Determine the [x, y] coordinate at the center of the cell enclosing the given text.  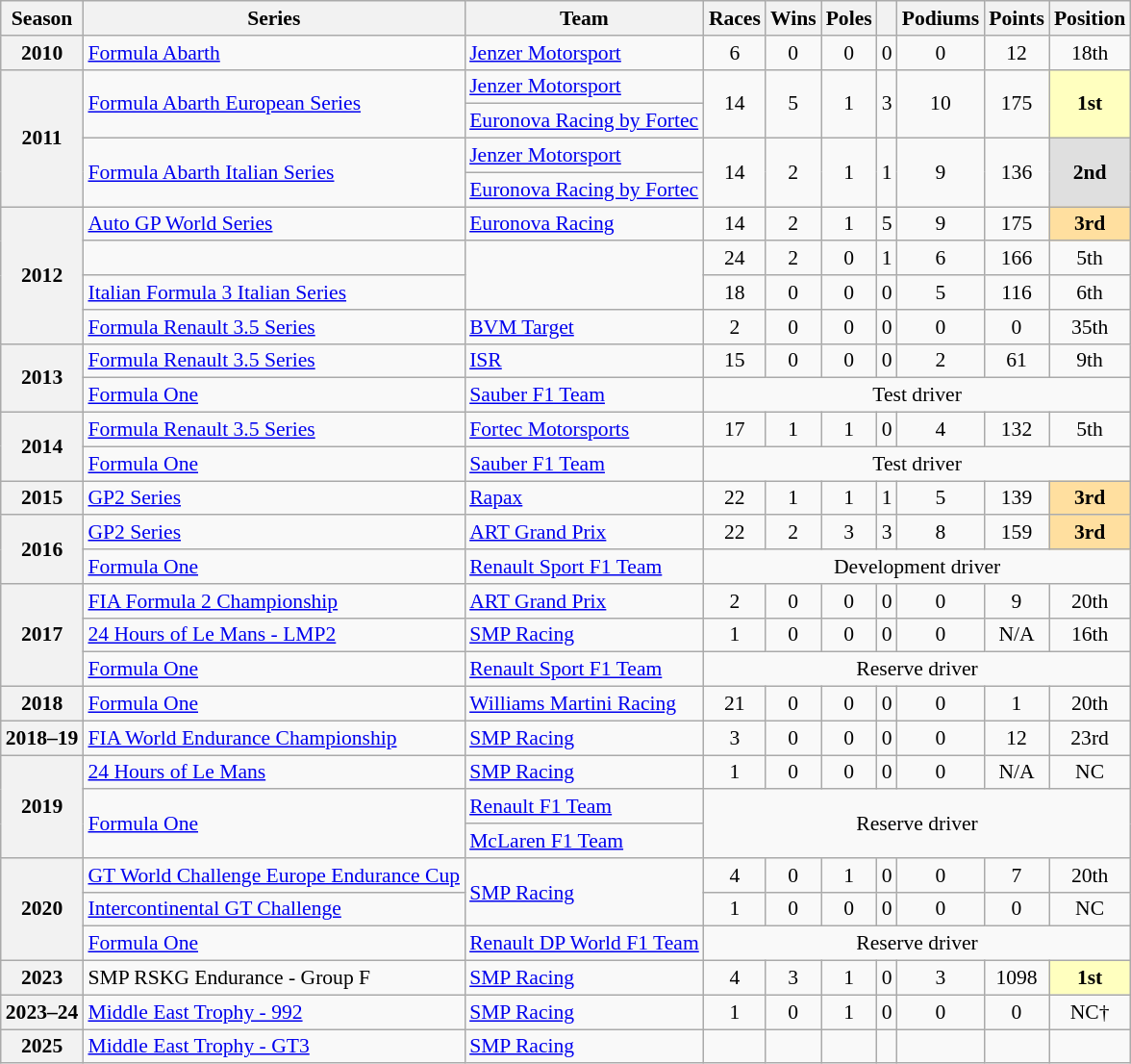
FIA Formula 2 Championship [273, 601]
139 [1017, 498]
Team [585, 18]
Formula Abarth European Series [273, 104]
Podiums [941, 18]
Poles [849, 18]
Position [1090, 18]
Italian Formula 3 Italian Series [273, 292]
136 [1017, 173]
Series [273, 18]
Intercontinental GT Challenge [273, 909]
2014 [42, 446]
SMP RSKG Endurance - Group F [273, 978]
23rd [1090, 738]
16th [1090, 635]
McLaren F1 Team [585, 841]
21 [735, 704]
Formula Abarth [273, 53]
1098 [1017, 978]
ISR [585, 361]
35th [1090, 327]
Formula Abarth Italian Series [273, 173]
24 Hours of Le Mans - LMP2 [273, 635]
2023 [42, 978]
159 [1017, 533]
GT World Challenge Europe Endurance Cup [273, 875]
2023–24 [42, 1012]
18th [1090, 53]
2012 [42, 275]
2015 [42, 498]
Season [42, 18]
2025 [42, 1047]
24 Hours of Le Mans [273, 773]
2018 [42, 704]
2017 [42, 635]
NC† [1090, 1012]
10 [941, 104]
116 [1017, 292]
2010 [42, 53]
6th [1090, 292]
2020 [42, 910]
Development driver [917, 567]
2019 [42, 806]
2013 [42, 377]
FIA World Endurance Championship [273, 738]
Auto GP World Series [273, 224]
18 [735, 292]
Euronova Racing [585, 224]
8 [941, 533]
Wins [793, 18]
2nd [1090, 173]
Renault DP World F1 Team [585, 944]
Points [1017, 18]
BVM Target [585, 327]
132 [1017, 430]
24 [735, 259]
Rapax [585, 498]
Races [735, 18]
Fortec Motorsports [585, 430]
Middle East Trophy - GT3 [273, 1047]
Middle East Trophy - 992 [273, 1012]
166 [1017, 259]
2016 [42, 550]
2011 [42, 138]
61 [1017, 361]
15 [735, 361]
9th [1090, 361]
2018–19 [42, 738]
17 [735, 430]
Williams Martini Racing [585, 704]
Renault F1 Team [585, 807]
7 [1017, 875]
